For the text-containing cell, return its midpoint in (X, Y) coordinate format. 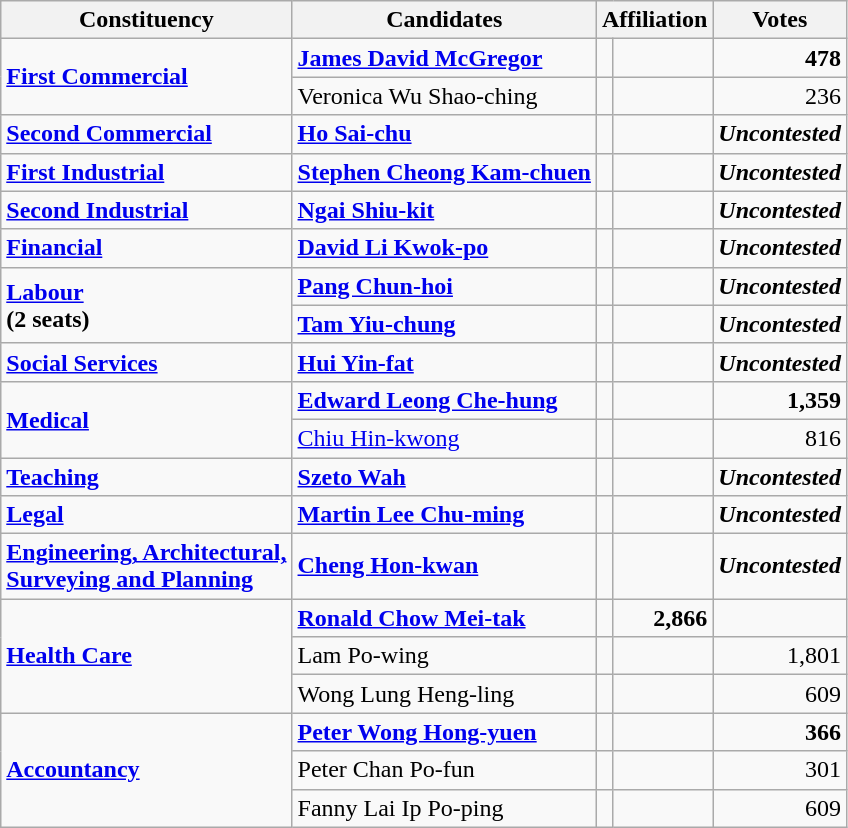
Financial (146, 248)
Martin Lee Chu-ming (444, 515)
Teaching (146, 477)
Stephen Cheong Kam-chuen (444, 172)
Candidates (444, 20)
Cheng Hon-kwan (444, 566)
Engineering, Architectural,Surveying and Planning (146, 566)
Constituency (146, 20)
Wong Lung Heng-ling (444, 694)
1,801 (780, 656)
Peter Wong Hong-yuen (444, 732)
Ronald Chow Mei-tak (444, 618)
Szeto Wah (444, 477)
816 (780, 438)
Medical (146, 419)
Legal (146, 515)
Accountancy (146, 770)
Pang Chun-hoi (444, 286)
Votes (780, 20)
Chiu Hin-kwong (444, 438)
301 (780, 770)
James David McGregor (444, 58)
Edward Leong Che-hung (444, 400)
Affiliation (654, 20)
David Li Kwok-po (444, 248)
Hui Yin-fat (444, 362)
Fanny Lai Ip Po-ping (444, 808)
Veronica Wu Shao-ching (444, 96)
Ngai Shiu-kit (444, 210)
1,359 (780, 400)
236 (780, 96)
Peter Chan Po-fun (444, 770)
Health Care (146, 656)
366 (780, 732)
First Industrial (146, 172)
Second Industrial (146, 210)
Second Commercial (146, 134)
478 (780, 58)
Labour(2 seats) (146, 305)
First Commercial (146, 77)
Lam Po-wing (444, 656)
Social Services (146, 362)
Tam Yiu-chung (444, 324)
2,866 (662, 618)
Ho Sai-chu (444, 134)
